Output the (x, y) coordinate of the center of the cell containing the given text.  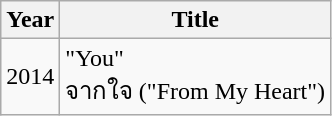
2014 (30, 77)
Year (30, 20)
Title (196, 20)
"You" จากใจ ("From My Heart") (196, 77)
